From the cell containing the given text, extract its center point as (x, y) coordinate. 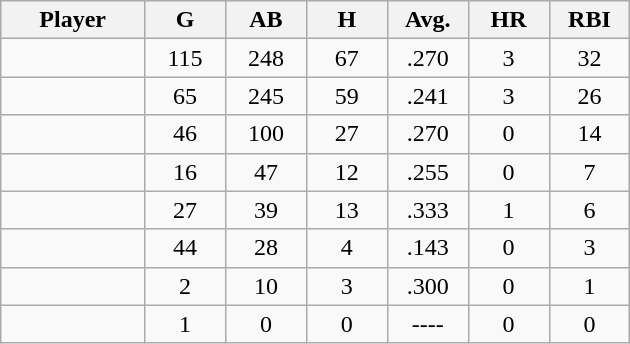
44 (186, 248)
59 (346, 96)
32 (590, 58)
AB (266, 20)
.300 (428, 286)
115 (186, 58)
16 (186, 172)
46 (186, 134)
H (346, 20)
G (186, 20)
7 (590, 172)
10 (266, 286)
Avg. (428, 20)
47 (266, 172)
RBI (590, 20)
26 (590, 96)
---- (428, 324)
.255 (428, 172)
.333 (428, 210)
248 (266, 58)
HR (508, 20)
28 (266, 248)
14 (590, 134)
Player (73, 20)
6 (590, 210)
67 (346, 58)
13 (346, 210)
12 (346, 172)
245 (266, 96)
2 (186, 286)
100 (266, 134)
.241 (428, 96)
65 (186, 96)
4 (346, 248)
.143 (428, 248)
39 (266, 210)
